Find where the given text appears and provide that cell's center as [x, y] coordinate. 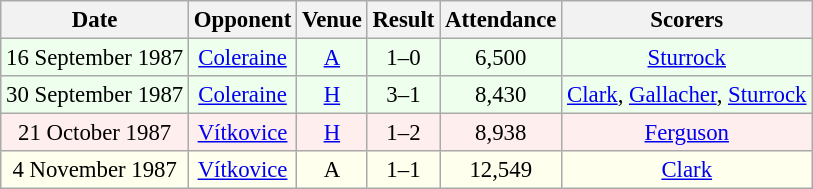
Scorers [687, 20]
1–1 [404, 170]
3–1 [404, 95]
Ferguson [687, 133]
Clark, Gallacher, Sturrock [687, 95]
Clark [687, 170]
8,938 [501, 133]
6,500 [501, 58]
Venue [332, 20]
Opponent [243, 20]
Sturrock [687, 58]
1–0 [404, 58]
16 September 1987 [95, 58]
8,430 [501, 95]
4 November 1987 [95, 170]
Attendance [501, 20]
Date [95, 20]
12,549 [501, 170]
1–2 [404, 133]
21 October 1987 [95, 133]
30 September 1987 [95, 95]
Result [404, 20]
